Scan for the cell matching the given text and deliver its [X, Y] coordinate at center. 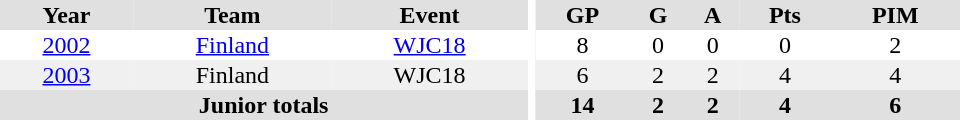
Pts [784, 15]
GP [582, 15]
Event [430, 15]
8 [582, 45]
Junior totals [264, 105]
2003 [66, 75]
2002 [66, 45]
G [658, 15]
PIM [895, 15]
Year [66, 15]
Team [232, 15]
A [712, 15]
14 [582, 105]
